Capture the cell that displays the provided text and extract its (X, Y) central coordinate. 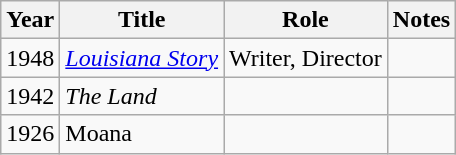
Year (30, 20)
1926 (30, 134)
Title (142, 20)
1948 (30, 58)
1942 (30, 96)
Writer, Director (306, 58)
Notes (421, 20)
Moana (142, 134)
The Land (142, 96)
Louisiana Story (142, 58)
Role (306, 20)
